Capture the cell that displays the provided text and extract its [X, Y] central coordinate. 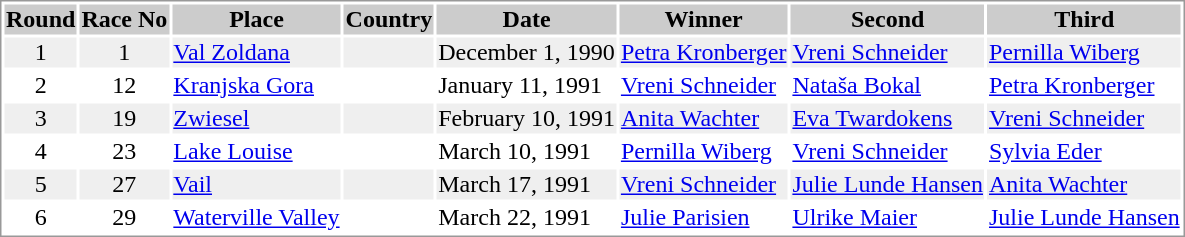
4 [40, 151]
February 10, 1991 [527, 119]
Waterville Valley [256, 217]
5 [40, 185]
Zwiesel [256, 119]
Ulrike Maier [888, 217]
January 11, 1991 [527, 85]
29 [124, 217]
23 [124, 151]
Nataša Bokal [888, 85]
March 22, 1991 [527, 217]
3 [40, 119]
December 1, 1990 [527, 53]
Winner [703, 19]
Vail [256, 185]
Date [527, 19]
Kranjska Gora [256, 85]
Lake Louise [256, 151]
Second [888, 19]
Julie Parisien [703, 217]
Country [389, 19]
Sylvia Eder [1085, 151]
19 [124, 119]
Place [256, 19]
Third [1085, 19]
Eva Twardokens [888, 119]
6 [40, 217]
Round [40, 19]
March 17, 1991 [527, 185]
Val Zoldana [256, 53]
March 10, 1991 [527, 151]
12 [124, 85]
27 [124, 185]
2 [40, 85]
Race No [124, 19]
